Locate the cell with the specified text and output its (X, Y) center coordinate. 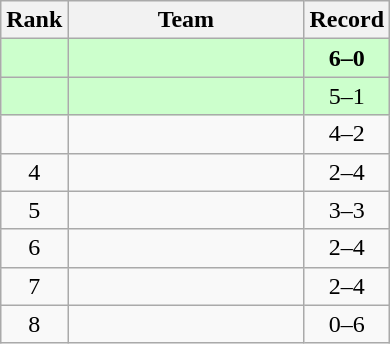
6–0 (347, 58)
Rank (34, 20)
0–6 (347, 324)
Record (347, 20)
5–1 (347, 96)
4–2 (347, 134)
5 (34, 210)
3–3 (347, 210)
6 (34, 248)
7 (34, 286)
Team (186, 20)
8 (34, 324)
4 (34, 172)
